Detect which cell encompasses the target text, then output its (X, Y) center coordinate. 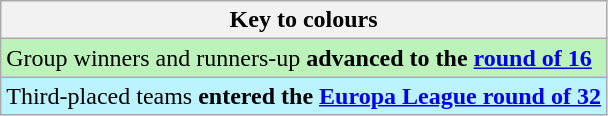
Key to colours (304, 20)
Third-placed teams entered the Europa League round of 32 (304, 96)
Group winners and runners-up advanced to the round of 16 (304, 58)
